Capture the cell that displays the provided text and extract its (x, y) central coordinate. 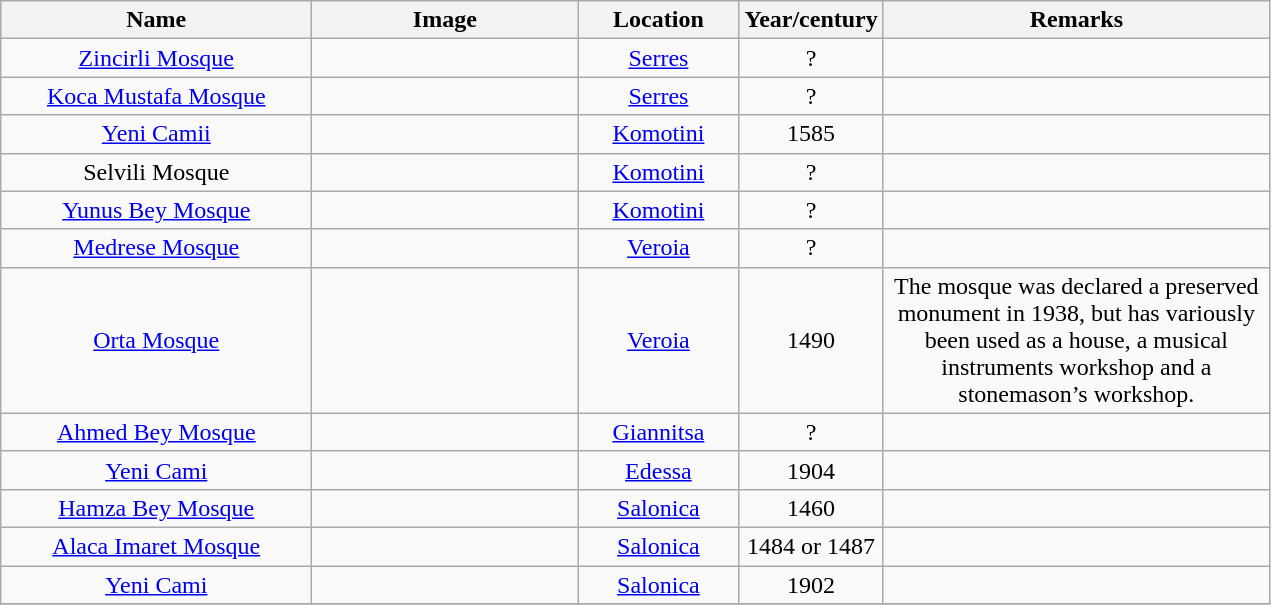
Year/century (811, 20)
1490 (811, 340)
Yeni Camii (156, 134)
Name (156, 20)
Εdessa (658, 470)
Koca Mustafa Mosque (156, 96)
Selvili Mosque (156, 172)
Orta Mosque (156, 340)
1902 (811, 585)
1460 (811, 508)
Hamza Bey Mosque (156, 508)
Alaca Imaret Mosque (156, 546)
Giannitsa (658, 432)
1585 (811, 134)
Medrese Mosque (156, 248)
Image (445, 20)
1904 (811, 470)
Remarks (1076, 20)
Yunus Bey Mosque (156, 210)
Location (658, 20)
Ahmed Bey Mosque (156, 432)
Zincirli Mosque (156, 58)
1484 or 1487 (811, 546)
